Detect which cell encompasses the target text, then output its [x, y] center coordinate. 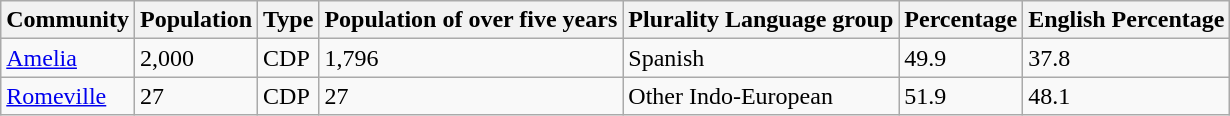
Romeville [68, 96]
Community [68, 20]
Amelia [68, 58]
37.8 [1126, 58]
Spanish [761, 58]
Other Indo-European [761, 96]
Population [196, 20]
English Percentage [1126, 20]
Plurality Language group [761, 20]
49.9 [961, 58]
2,000 [196, 58]
Type [288, 20]
1,796 [471, 58]
Population of over five years [471, 20]
48.1 [1126, 96]
Percentage [961, 20]
51.9 [961, 96]
